Identify which cell holds the provided text, then report its [X, Y] central coordinate. 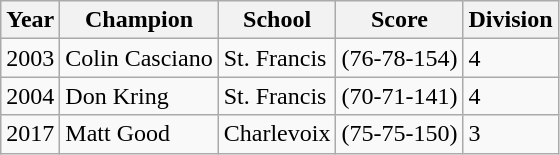
Charlevoix [277, 134]
Division [510, 20]
2017 [30, 134]
2004 [30, 96]
3 [510, 134]
(76-78-154) [400, 58]
Score [400, 20]
(75-75-150) [400, 134]
Champion [139, 20]
Matt Good [139, 134]
Don Kring [139, 96]
(70-71-141) [400, 96]
School [277, 20]
Colin Casciano [139, 58]
2003 [30, 58]
Year [30, 20]
